Identify which cell holds the provided text, then report its (x, y) central coordinate. 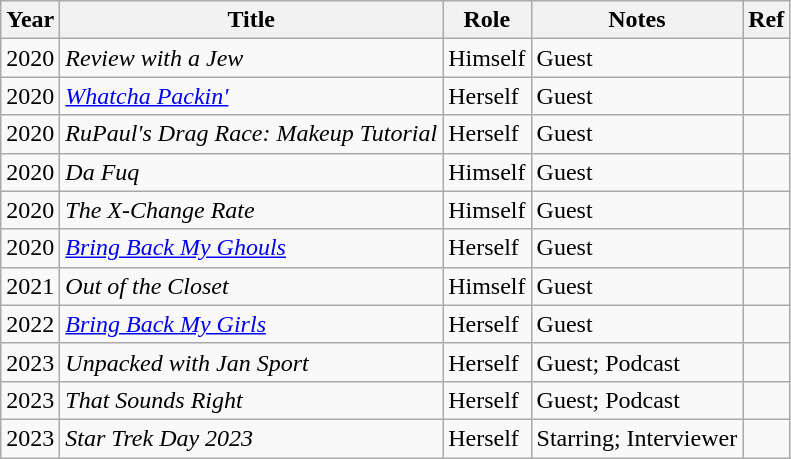
Notes (637, 20)
RuPaul's Drag Race: Makeup Tutorial (252, 134)
Starring; Interviewer (637, 438)
Out of the Closet (252, 286)
Unpacked with Jan Sport (252, 362)
Star Trek Day 2023 (252, 438)
Whatcha Packin' (252, 96)
The X-Change Rate (252, 210)
Review with a Jew (252, 58)
2021 (30, 286)
That Sounds Right (252, 400)
Bring Back My Ghouls (252, 248)
2022 (30, 324)
Da Fuq (252, 172)
Bring Back My Girls (252, 324)
Role (487, 20)
Title (252, 20)
Year (30, 20)
Ref (766, 20)
